Find where the given text appears and provide that cell's center as (X, Y) coordinate. 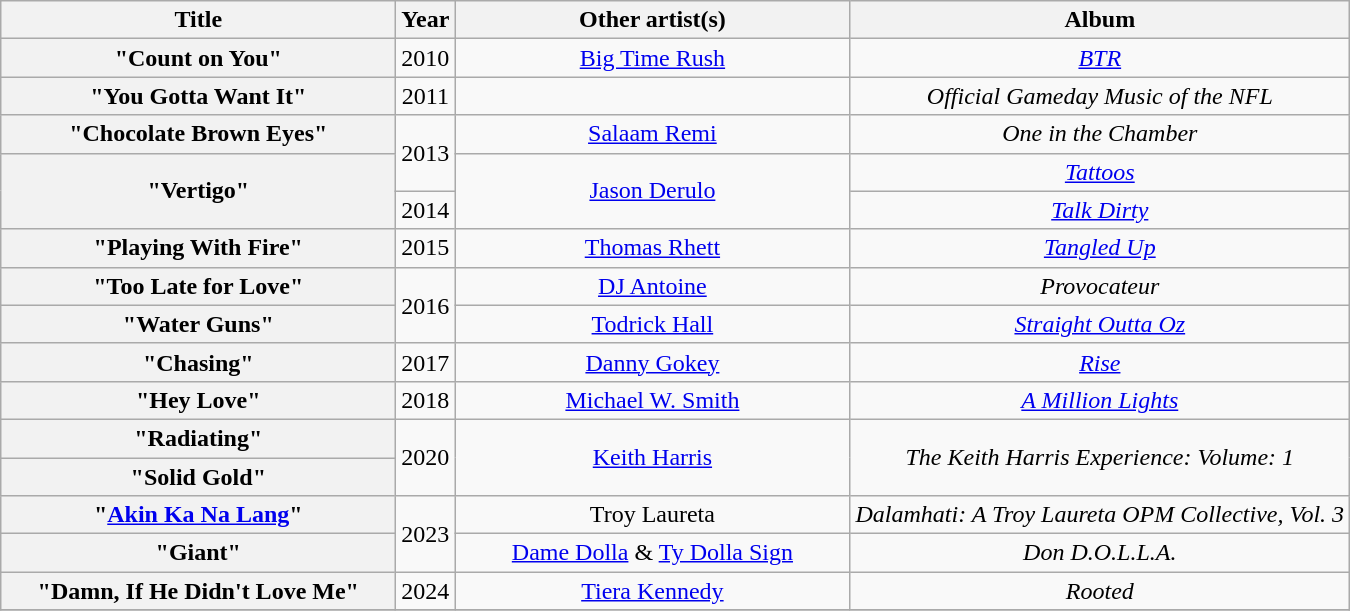
Straight Outta Oz (1100, 324)
Keith Harris (652, 457)
2017 (426, 362)
2023 (426, 534)
DJ Antoine (652, 286)
Talk Dirty (1100, 210)
Title (198, 20)
2024 (426, 591)
2014 (426, 210)
Dame Dolla & Ty Dolla Sign (652, 553)
Tiera Kennedy (652, 591)
"Solid Gold" (198, 477)
One in the Chamber (1100, 134)
Official Gameday Music of the NFL (1100, 96)
"Hey Love" (198, 400)
"Too Late for Love" (198, 286)
"Akin Ka Na Lang" (198, 515)
Jason Derulo (652, 191)
BTR (1100, 58)
A Million Lights (1100, 400)
Rise (1100, 362)
Big Time Rush (652, 58)
Don D.O.L.L.A. (1100, 553)
"Vertigo" (198, 191)
Dalamhati: A Troy Laureta OPM Collective, Vol. 3 (1100, 515)
"Chasing" (198, 362)
Provocateur (1100, 286)
Tangled Up (1100, 248)
Year (426, 20)
2013 (426, 153)
2016 (426, 305)
"Playing With Fire" (198, 248)
"Giant" (198, 553)
2010 (426, 58)
"Count on You" (198, 58)
Album (1100, 20)
Danny Gokey (652, 362)
"You Gotta Want It" (198, 96)
Rooted (1100, 591)
Other artist(s) (652, 20)
"Chocolate Brown Eyes" (198, 134)
The Keith Harris Experience: Volume: 1 (1100, 457)
Michael W. Smith (652, 400)
"Water Guns" (198, 324)
Troy Laureta (652, 515)
Tattoos (1100, 172)
2015 (426, 248)
2020 (426, 457)
Salaam Remi (652, 134)
Todrick Hall (652, 324)
Thomas Rhett (652, 248)
2018 (426, 400)
"Radiating" (198, 438)
2011 (426, 96)
"Damn, If He Didn't Love Me" (198, 591)
